Detect which cell encompasses the target text, then output its [X, Y] center coordinate. 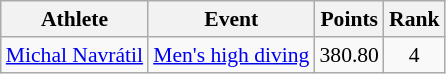
Event [231, 19]
380.80 [348, 55]
Men's high diving [231, 55]
Points [348, 19]
Athlete [74, 19]
4 [414, 55]
Rank [414, 19]
Michal Navrátil [74, 55]
